Identify which cell holds the provided text, then report its [x, y] central coordinate. 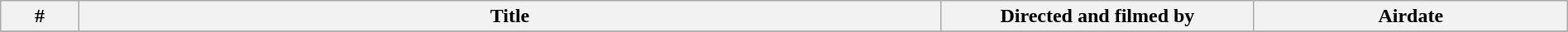
# [40, 16]
Directed and filmed by [1097, 16]
Title [509, 16]
Airdate [1411, 16]
